Pinpoint the cell where the given text exists, returning its (X, Y) midpoint coordinate. 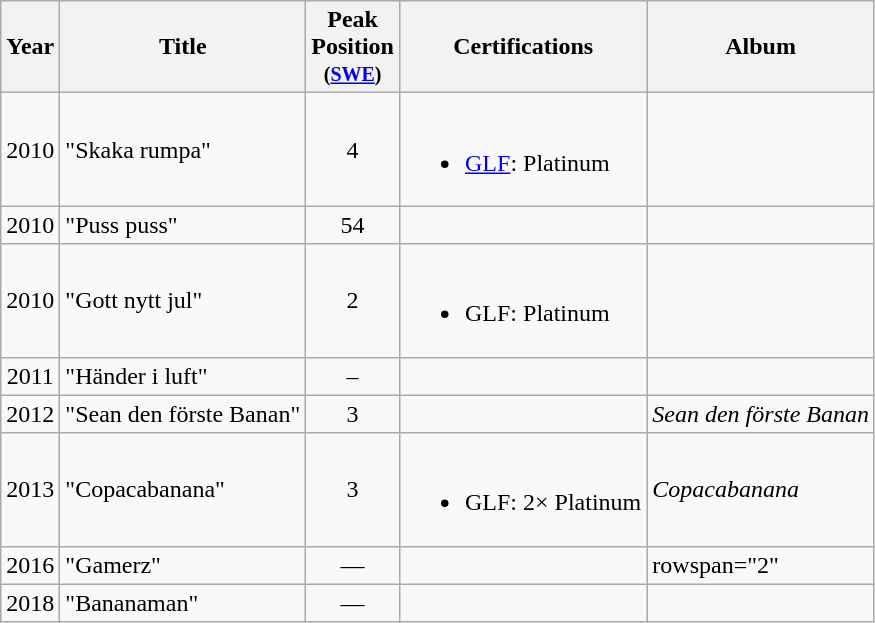
"Gott nytt jul" (183, 300)
2011 (30, 376)
"Bananaman" (183, 603)
4 (353, 150)
– (353, 376)
rowspan="2" (761, 565)
"Puss puss" (183, 225)
"Skaka rumpa" (183, 150)
Year (30, 47)
Peak Position(SWE) (353, 47)
"Händer i luft" (183, 376)
"Copacabanana" (183, 490)
2013 (30, 490)
GLF: 2× Platinum (522, 490)
2018 (30, 603)
2012 (30, 414)
Title (183, 47)
54 (353, 225)
Sean den förste Banan (761, 414)
Certifications (522, 47)
2016 (30, 565)
2 (353, 300)
"Gamerz" (183, 565)
"Sean den förste Banan" (183, 414)
Copacabanana (761, 490)
Album (761, 47)
